Detect which cell encompasses the target text, then output its (x, y) center coordinate. 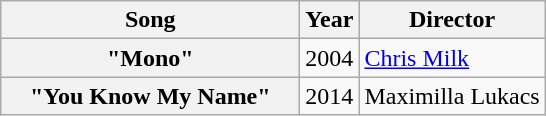
2014 (330, 96)
2004 (330, 58)
Maximilla Lukacs (452, 96)
"You Know My Name" (150, 96)
Song (150, 20)
"Mono" (150, 58)
Director (452, 20)
Chris Milk (452, 58)
Year (330, 20)
